Search for the cell housing the specified text and yield its [X, Y] center coordinate. 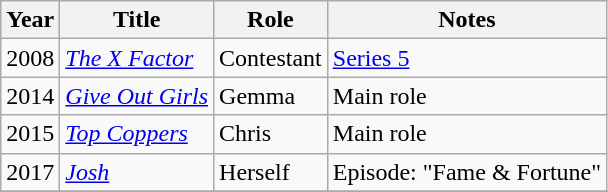
Top Coppers [137, 134]
Herself [271, 172]
2014 [30, 96]
Josh [137, 172]
Episode: "Fame & Fortune" [466, 172]
2017 [30, 172]
Series 5 [466, 58]
2015 [30, 134]
Title [137, 20]
The X Factor [137, 58]
Year [30, 20]
Contestant [271, 58]
2008 [30, 58]
Role [271, 20]
Give Out Girls [137, 96]
Notes [466, 20]
Chris [271, 134]
Gemma [271, 96]
